Detect which cell encompasses the target text, then output its [x, y] center coordinate. 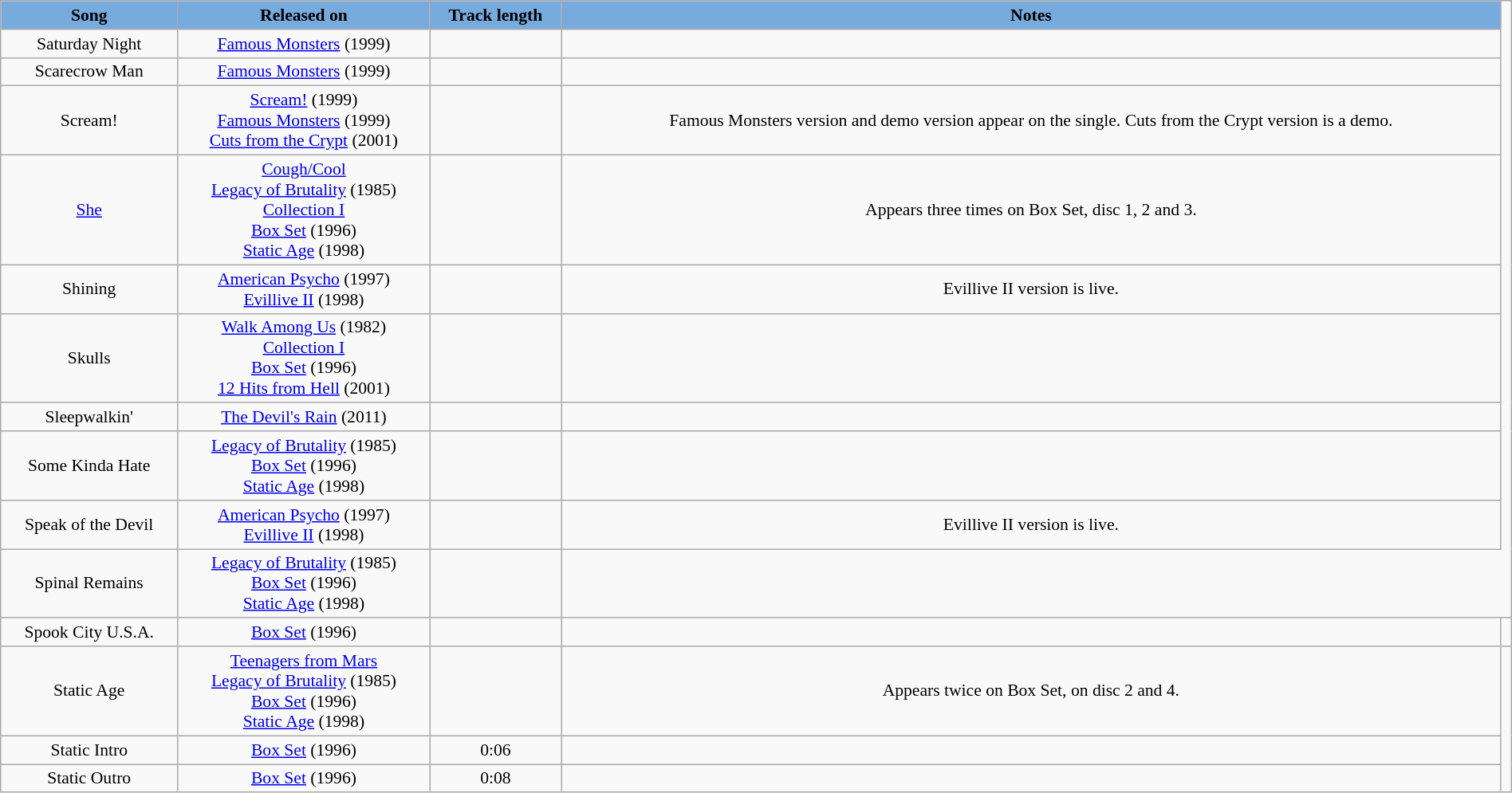
Scream! [89, 121]
Scream! (1999)Famous Monsters (1999)Cuts from the Crypt (2001) [305, 121]
Famous Monsters version and demo version appear on the single. Cuts from the Crypt version is a demo. [1032, 121]
Song [89, 15]
Sleepwalkin' [89, 417]
Some Kinda Hate [89, 465]
Spinal Remains [89, 583]
Skulls [89, 358]
Static Outro [89, 778]
Notes [1032, 15]
Appears three times on Box Set, disc 1, 2 and 3. [1032, 210]
Appears twice on Box Set, on disc 2 and 4. [1032, 691]
0:08 [495, 778]
Scarecrow Man [89, 72]
Shining [89, 289]
Teenagers from MarsLegacy of Brutality (1985)Box Set (1996)Static Age (1998) [305, 691]
Track length [495, 15]
Released on [305, 15]
Static Intro [89, 750]
0:06 [495, 750]
Spook City U.S.A. [89, 632]
Static Age [89, 691]
Cough/CoolLegacy of Brutality (1985)Collection IBox Set (1996)Static Age (1998) [305, 210]
The Devil's Rain (2011) [305, 417]
Walk Among Us (1982)Collection IBox Set (1996)12 Hits from Hell (2001) [305, 358]
Saturday Night [89, 43]
She [89, 210]
Speak of the Devil [89, 524]
